Search for the cell housing the specified text and yield its (x, y) center coordinate. 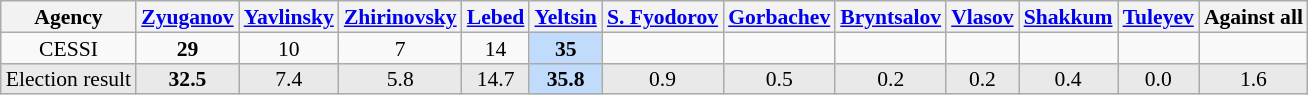
S. Fyodorov (662, 16)
35.8 (565, 78)
Against all (1254, 16)
Yavlinsky (289, 16)
5.8 (400, 78)
Lebed (496, 16)
0.9 (662, 78)
Vlasov (982, 16)
14 (496, 48)
35 (565, 48)
0.5 (779, 78)
1.6 (1254, 78)
Bryntsalov (890, 16)
CESSI (68, 48)
Agency (68, 16)
29 (188, 48)
Election result (68, 78)
Gorbachev (779, 16)
14.7 (496, 78)
0.4 (1068, 78)
7 (400, 48)
7.4 (289, 78)
Tuleyev (1158, 16)
Zyuganov (188, 16)
Zhirinovsky (400, 16)
10 (289, 48)
Yeltsin (565, 16)
0.0 (1158, 78)
Shakkum (1068, 16)
32.5 (188, 78)
